Determine the (X, Y) coordinate at the center of the cell enclosing the given text.  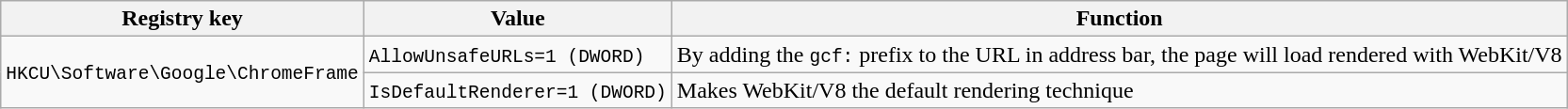
IsDefaultRenderer=1 (DWORD) (518, 90)
Value (518, 19)
HKCU\Software\Google\ChromeFrame (183, 72)
Registry key (183, 19)
Function (1119, 19)
AllowUnsafeURLs=1 (DWORD) (518, 54)
Makes WebKit/V8 the default rendering technique (1119, 90)
By adding the gcf: prefix to the URL in address bar, the page will load rendered with WebKit/V8 (1119, 54)
